Return (x, y) of the center of cell containing provided text 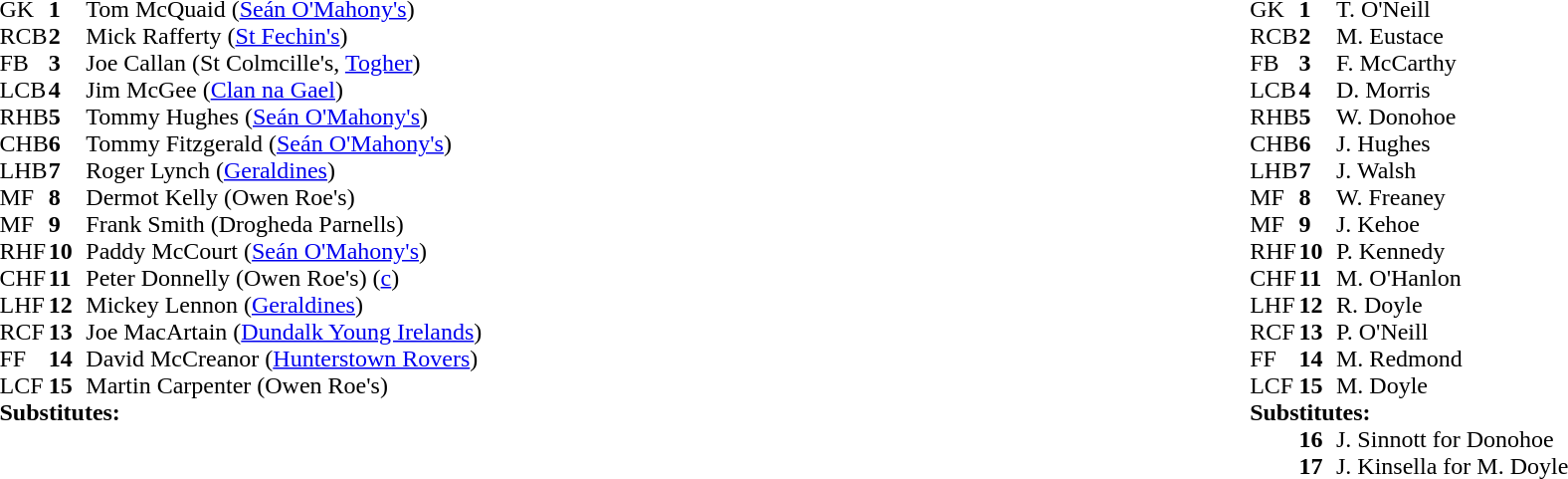
M. Doyle (1453, 386)
F. McCarthy (1453, 64)
J. Walsh (1453, 171)
Jim McGee (Clan na Gael) (284, 90)
J. Sinnott for Donohoe (1453, 440)
16 (1318, 440)
R. Doyle (1453, 305)
J. Kinsella for M. Doyle (1453, 466)
Peter Donnelly (Owen Roe's) (c) (284, 279)
Frank Smith (Drogheda Parnells) (284, 225)
Roger Lynch (Geraldines) (284, 171)
David McCreanor (Hunterstown Rovers) (284, 359)
M. Redmond (1453, 359)
Dermot Kelly (Owen Roe's) (284, 197)
Mick Rafferty (St Fechin's) (284, 36)
D. Morris (1453, 90)
W. Donohoe (1453, 118)
P. O'Neill (1453, 333)
Mickey Lennon (Geraldines) (284, 305)
M. Eustace (1453, 36)
Tommy Fitzgerald (Seán O'Mahony's) (284, 143)
M. O'Hanlon (1453, 279)
W. Freaney (1453, 197)
P. Kennedy (1453, 251)
J. Hughes (1453, 143)
17 (1318, 466)
Martin Carpenter (Owen Roe's) (284, 386)
Paddy McCourt (Seán O'Mahony's) (284, 251)
Joe MacArtain (Dundalk Young Irelands) (284, 333)
Joe Callan (St Colmcille's, Togher) (284, 64)
Tommy Hughes (Seán O'Mahony's) (284, 118)
J. Kehoe (1453, 225)
